Capture the cell that displays the provided text and extract its (x, y) central coordinate. 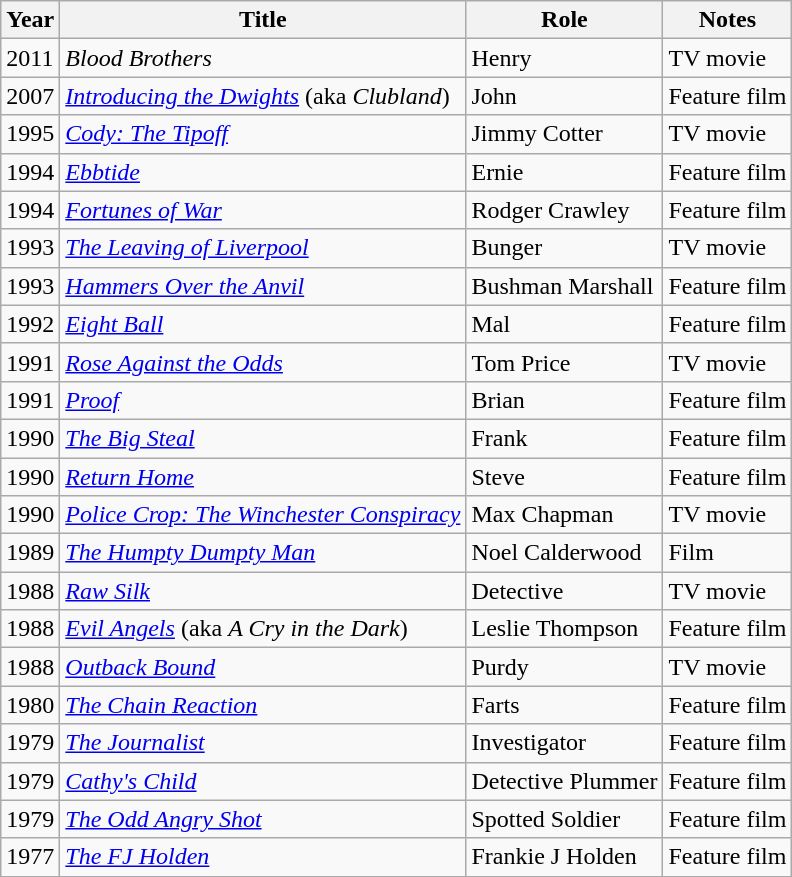
Blood Brothers (263, 58)
Film (728, 553)
Cathy's Child (263, 781)
Brian (564, 400)
Detective Plummer (564, 781)
Spotted Soldier (564, 819)
Introducing the Dwights (aka Clubland) (263, 96)
Proof (263, 400)
Evil Angels (aka A Cry in the Dark) (263, 629)
Noel Calderwood (564, 553)
The Humpty Dumpty Man (263, 553)
The Big Steal (263, 438)
Police Crop: The Winchester Conspiracy (263, 515)
Bushman Marshall (564, 286)
Fortunes of War (263, 210)
2011 (30, 58)
Return Home (263, 477)
Rodger Crawley (564, 210)
Max Chapman (564, 515)
1977 (30, 857)
Tom Price (564, 362)
1980 (30, 705)
Frankie J Holden (564, 857)
Jimmy Cotter (564, 134)
Cody: The Tipoff (263, 134)
The Leaving of Liverpool (263, 248)
Ernie (564, 172)
The Chain Reaction (263, 705)
Steve (564, 477)
The Journalist (263, 743)
The Odd Angry Shot (263, 819)
Farts (564, 705)
Year (30, 20)
2007 (30, 96)
John (564, 96)
Hammers Over the Anvil (263, 286)
Bunger (564, 248)
Outback Bound (263, 667)
1992 (30, 324)
Raw Silk (263, 591)
Title (263, 20)
Leslie Thompson (564, 629)
Detective (564, 591)
Mal (564, 324)
Frank (564, 438)
Rose Against the Odds (263, 362)
1989 (30, 553)
Ebbtide (263, 172)
Investigator (564, 743)
Notes (728, 20)
Role (564, 20)
The FJ Holden (263, 857)
1995 (30, 134)
Purdy (564, 667)
Eight Ball (263, 324)
Henry (564, 58)
